Find where the given text appears and provide that cell's center as (X, Y) coordinate. 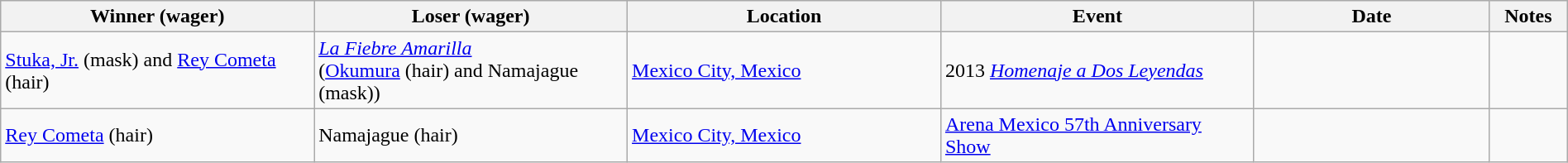
Notes (1528, 17)
2013 Homenaje a Dos Leyendas (1097, 70)
Loser (wager) (471, 17)
Stuka, Jr. (mask) and Rey Cometa (hair) (157, 70)
Arena Mexico 57th Anniversary Show (1097, 136)
Event (1097, 17)
Rey Cometa (hair) (157, 136)
Date (1371, 17)
Namajague (hair) (471, 136)
La Fiebre Amarilla(Okumura (hair) and Namajague (mask)) (471, 70)
Location (784, 17)
Winner (wager) (157, 17)
